Return the (x, y) coordinate for the center point of the cell that contains the specified text.  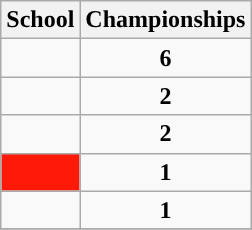
Championships (166, 20)
6 (166, 58)
School (40, 20)
